Return (X, Y) of the center of cell containing provided text 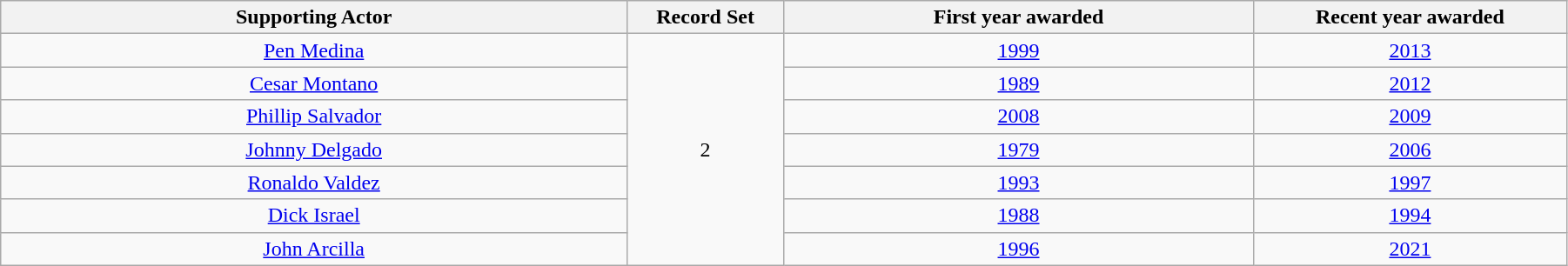
2021 (1410, 249)
Cesar Montano (314, 83)
Record Set (706, 17)
2 (706, 150)
2013 (1410, 50)
Pen Medina (314, 50)
1979 (1019, 150)
1999 (1019, 50)
Phillip Salvador (314, 116)
Supporting Actor (314, 17)
1996 (1019, 249)
2008 (1019, 116)
1993 (1019, 183)
Dick Israel (314, 216)
Johnny Delgado (314, 150)
Recent year awarded (1410, 17)
1988 (1019, 216)
2009 (1410, 116)
1997 (1410, 183)
Ronaldo Valdez (314, 183)
First year awarded (1019, 17)
John Arcilla (314, 249)
2006 (1410, 150)
1989 (1019, 83)
2012 (1410, 83)
1994 (1410, 216)
